Return [x, y] of the center of cell containing provided text 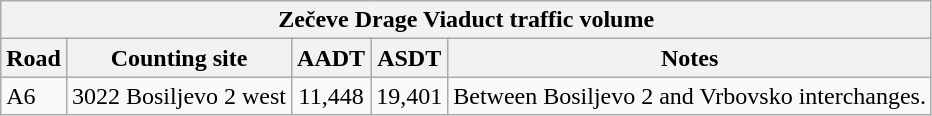
ASDT [410, 58]
Zečeve Drage Viaduct traffic volume [466, 20]
A6 [34, 96]
19,401 [410, 96]
3022 Bosiljevo 2 west [178, 96]
Between Bosiljevo 2 and Vrbovsko interchanges. [690, 96]
Road [34, 58]
Counting site [178, 58]
AADT [332, 58]
Notes [690, 58]
11,448 [332, 96]
